Provide the [X, Y] coordinate of the cell's center where the given text is located.  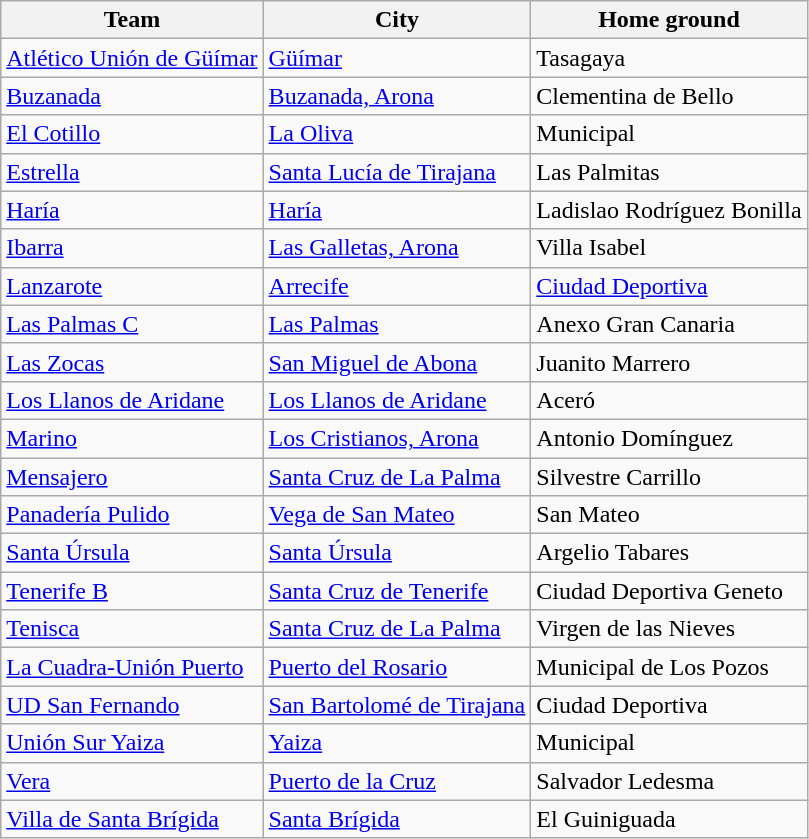
Las Galletas, Arona [397, 248]
Santa Brígida [397, 819]
Puerto de la Cruz [397, 781]
Lanzarote [132, 286]
Santa Cruz de Tenerife [397, 591]
La Cuadra-Unión Puerto [132, 667]
Virgen de las Nieves [669, 629]
Vera [132, 781]
Villa Isabel [669, 248]
Tenisca [132, 629]
Villa de Santa Brígida [132, 819]
Güímar [397, 58]
Los Cristianos, Arona [397, 438]
Vega de San Mateo [397, 515]
El Cotillo [132, 134]
Mensajero [132, 477]
UD San Fernando [132, 705]
Puerto del Rosario [397, 667]
Juanito Marrero [669, 362]
City [397, 20]
San Bartolomé de Tirajana [397, 705]
Tasagaya [669, 58]
San Mateo [669, 515]
Las Palmas [397, 324]
Las Palmas C [132, 324]
Aceró [669, 400]
Santa Lucía de Tirajana [397, 172]
Arrecife [397, 286]
Salvador Ledesma [669, 781]
La Oliva [397, 134]
Panadería Pulido [132, 515]
Unión Sur Yaiza [132, 743]
Yaiza [397, 743]
Marino [132, 438]
Ladislao Rodríguez Bonilla [669, 210]
Las Zocas [132, 362]
San Miguel de Abona [397, 362]
Estrella [132, 172]
Municipal de Los Pozos [669, 667]
Clementina de Bello [669, 96]
Silvestre Carrillo [669, 477]
El Guiniguada [669, 819]
Ciudad Deportiva Geneto [669, 591]
Antonio Domínguez [669, 438]
Anexo Gran Canaria [669, 324]
Las Palmitas [669, 172]
Atlético Unión de Güímar [132, 58]
Argelio Tabares [669, 553]
Tenerife B [132, 591]
Ibarra [132, 248]
Home ground [669, 20]
Buzanada [132, 96]
Buzanada, Arona [397, 96]
Team [132, 20]
